Provide the (x, y) coordinate of the cell's center where the given text is located.  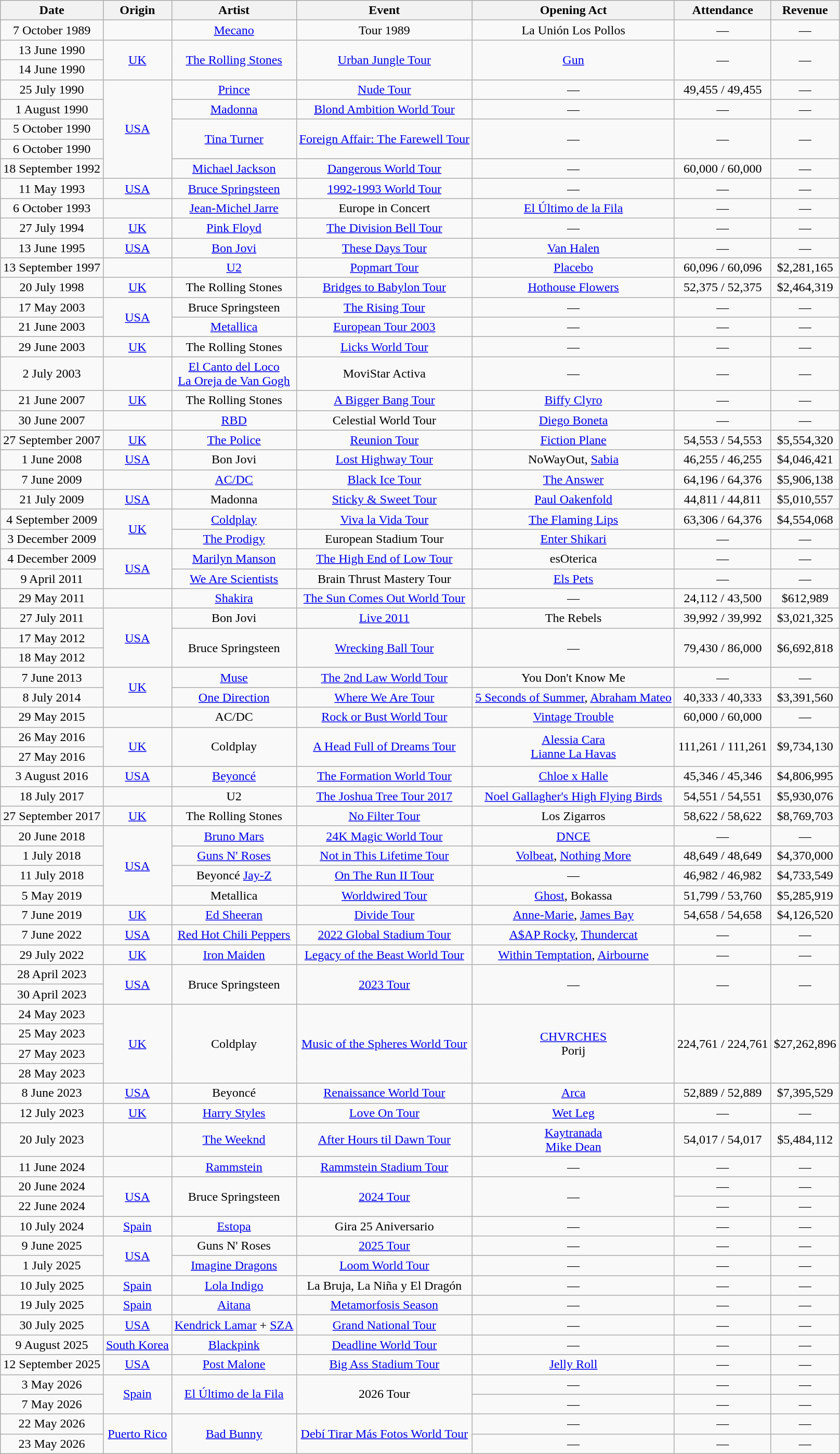
Blackpink (234, 1345)
The Sun Comes Out World Tour (385, 599)
5 October 1990 (52, 129)
Renaissance World Tour (385, 1093)
Estopa (234, 1226)
KaytranadaMike Dean (574, 1140)
Volbeat, Nothing More (574, 855)
52,889 / 52,889 (723, 1093)
La Unión Los Pollos (574, 30)
The Formation World Tour (385, 776)
Blond Ambition World Tour (385, 109)
12 September 2025 (52, 1365)
The Joshua Tree Tour 2017 (385, 796)
Not in This Lifetime Tour (385, 855)
Within Temptation, Airbourne (574, 955)
Ghost, Bokassa (574, 895)
Debí Tirar Más Fotos World Tour (385, 1434)
Diego Boneta (574, 420)
17 May 2012 (52, 638)
Wet Leg (574, 1113)
4 December 2009 (52, 559)
Arca (574, 1093)
Van Halen (574, 248)
The Answer (574, 479)
Tina Turner (234, 139)
Jean-Michel Jarre (234, 208)
One Direction (234, 697)
27 September 2017 (52, 816)
28 May 2023 (52, 1073)
54,551 / 54,551 (723, 796)
Gun (574, 60)
224,761 / 224,761 (723, 1044)
$5,906,138 (805, 479)
19 July 2025 (52, 1305)
Viva la Vida Tour (385, 519)
28 April 2023 (52, 975)
21 June 2003 (52, 327)
European Tour 2003 (385, 327)
Celestial World Tour (385, 420)
$3,021,325 (805, 618)
13 June 1995 (52, 248)
Sticky & Sweet Tour (385, 499)
La Bruja, La Niña y El Dragón (385, 1286)
20 July 1998 (52, 288)
$5,010,557 (805, 499)
Gira 25 Aniversario (385, 1226)
2026 Tour (385, 1394)
Hothouse Flowers (574, 288)
2 July 2003 (52, 373)
DNCE (574, 836)
We Are Scientists (234, 579)
30 June 2007 (52, 420)
Mecano (234, 30)
After Hours til Dawn Tour (385, 1140)
Reunion Tour (385, 440)
The Division Bell Tour (385, 228)
European Stadium Tour (385, 539)
2024 Tour (385, 1196)
24K Magic World Tour (385, 836)
No Filter Tour (385, 816)
Dangerous World Tour (385, 168)
13 September 1997 (52, 268)
Licks World Tour (385, 347)
Artist (234, 10)
Iron Maiden (234, 955)
11 June 2024 (52, 1166)
2022 Global Stadium Tour (385, 935)
46,982 / 46,982 (723, 875)
29 June 2003 (52, 347)
2023 Tour (385, 984)
The Flaming Lips (574, 519)
Grand National Tour (385, 1325)
RBD (234, 420)
Live 2011 (385, 618)
Los Zigarros (574, 816)
2025 Tour (385, 1246)
Els Pets (574, 579)
63,306 / 64,376 (723, 519)
A Bigger Bang Tour (385, 400)
7 June 2013 (52, 678)
Muse (234, 678)
20 June 2024 (52, 1186)
45,346 / 45,346 (723, 776)
Vintage Trouble (574, 717)
A$AP Rocky, Thundercat (574, 935)
Divide Tour (385, 915)
52,375 / 52,375 (723, 288)
12 July 2023 (52, 1113)
Rock or Bust World Tour (385, 717)
54,553 / 54,553 (723, 440)
3 August 2016 (52, 776)
20 July 2023 (52, 1140)
51,799 / 53,760 (723, 895)
18 July 2017 (52, 796)
9 August 2025 (52, 1345)
Europe in Concert (385, 208)
11 May 1993 (52, 188)
Chloe x Halle (574, 776)
NoWayOut, Sabia (574, 460)
Bad Bunny (234, 1434)
Post Malone (234, 1365)
22 May 2026 (52, 1424)
On The Run II Tour (385, 875)
60,096 / 60,096 (723, 268)
Opening Act (574, 10)
Origin (137, 10)
46,255 / 46,255 (723, 460)
Music of the Spheres World Tour (385, 1044)
Pink Floyd (234, 228)
$7,395,529 (805, 1093)
40,333 / 40,333 (723, 697)
Revenue (805, 10)
10 July 2024 (52, 1226)
Rammstein (234, 1166)
Anne-Marie, James Bay (574, 915)
A Head Full of Dreams Tour (385, 747)
$5,930,076 (805, 796)
79,430 / 86,000 (723, 648)
8 July 2014 (52, 697)
7 June 2022 (52, 935)
Placebo (574, 268)
Worldwired Tour (385, 895)
21 June 2007 (52, 400)
$4,370,000 (805, 855)
MoviStar Activa (385, 373)
Bruno Mars (234, 836)
Puerto Rico (137, 1434)
25 May 2023 (52, 1034)
26 May 2016 (52, 737)
Popmart Tour (385, 268)
Big Ass Stadium Tour (385, 1365)
Ed Sheeran (234, 915)
48,649 / 48,649 (723, 855)
Red Hot Chili Peppers (234, 935)
22 June 2024 (52, 1206)
11 July 2018 (52, 875)
18 May 2012 (52, 658)
Metamorfosis Season (385, 1305)
Michael Jackson (234, 168)
The 2nd Law World Tour (385, 678)
$8,769,703 (805, 816)
23 May 2026 (52, 1444)
13 June 1990 (52, 50)
1 June 2008 (52, 460)
Jelly Roll (574, 1365)
27 July 1994 (52, 228)
1992-1993 World Tour (385, 188)
6 October 1990 (52, 149)
The Rising Tour (385, 307)
Paul Oakenfold (574, 499)
1 August 1990 (52, 109)
$2,281,165 (805, 268)
24 May 2023 (52, 1014)
27 July 2011 (52, 618)
You Don't Know Me (574, 678)
24,112 / 43,500 (723, 599)
Imagine Dragons (234, 1266)
20 June 2018 (52, 836)
3 May 2026 (52, 1384)
17 May 2003 (52, 307)
30 July 2025 (52, 1325)
Alessia CaraLianne La Havas (574, 747)
esOterica (574, 559)
Deadline World Tour (385, 1345)
1 July 2025 (52, 1266)
Beyoncé Jay-Z (234, 875)
49,455 / 49,455 (723, 89)
27 May 2016 (52, 757)
Wrecking Ball Tour (385, 648)
CHVRCHESPorij (574, 1044)
3 December 2009 (52, 539)
18 September 1992 (52, 168)
54,017 / 54,017 (723, 1140)
$4,554,068 (805, 519)
21 July 2009 (52, 499)
Harry Styles (234, 1113)
Attendance (723, 10)
Lola Indigo (234, 1286)
Fiction Plane (574, 440)
$9,734,130 (805, 747)
Love On Tour (385, 1113)
The Weeknd (234, 1140)
Lost Highway Tour (385, 460)
Kendrick Lamar + SZA (234, 1325)
4 September 2009 (52, 519)
14 June 1990 (52, 70)
111,261 / 111,261 (723, 747)
The Rebels (574, 618)
44,811 / 44,811 (723, 499)
10 July 2025 (52, 1286)
7 June 2009 (52, 479)
8 June 2023 (52, 1093)
Noel Gallagher's High Flying Birds (574, 796)
The Prodigy (234, 539)
Black Ice Tour (385, 479)
Where We Are Tour (385, 697)
Rammstein Stadium Tour (385, 1166)
Date (52, 10)
5 Seconds of Summer, Abraham Mateo (574, 697)
Marilyn Manson (234, 559)
$2,464,319 (805, 288)
6 October 1993 (52, 208)
Nude Tour (385, 89)
Legacy of the Beast World Tour (385, 955)
Shakira (234, 599)
39,992 / 39,992 (723, 618)
Prince (234, 89)
Event (385, 10)
7 October 1989 (52, 30)
9 June 2025 (52, 1246)
$5,554,320 (805, 440)
$4,806,995 (805, 776)
Bridges to Babylon Tour (385, 288)
54,658 / 54,658 (723, 915)
58,622 / 58,622 (723, 816)
64,196 / 64,376 (723, 479)
Loom World Tour (385, 1266)
Enter Shikari (574, 539)
$27,262,896 (805, 1044)
Tour 1989 (385, 30)
9 April 2011 (52, 579)
7 May 2026 (52, 1404)
Foreign Affair: The Farewell Tour (385, 139)
$4,126,520 (805, 915)
Biffy Clyro (574, 400)
$5,484,112 (805, 1140)
$6,692,818 (805, 648)
Aitana (234, 1305)
Urban Jungle Tour (385, 60)
29 May 2011 (52, 599)
29 July 2022 (52, 955)
5 May 2019 (52, 895)
The High End of Low Tour (385, 559)
South Korea (137, 1345)
29 May 2015 (52, 717)
27 September 2007 (52, 440)
30 April 2023 (52, 994)
$612,989 (805, 599)
Brain Thrust Mastery Tour (385, 579)
1 July 2018 (52, 855)
$4,733,549 (805, 875)
$5,285,919 (805, 895)
$3,391,560 (805, 697)
7 June 2019 (52, 915)
25 July 1990 (52, 89)
27 May 2023 (52, 1054)
El Canto del LocoLa Oreja de Van Gogh (234, 373)
$4,046,421 (805, 460)
The Police (234, 440)
These Days Tour (385, 248)
